From the cell containing the given text, extract its center point as [x, y] coordinate. 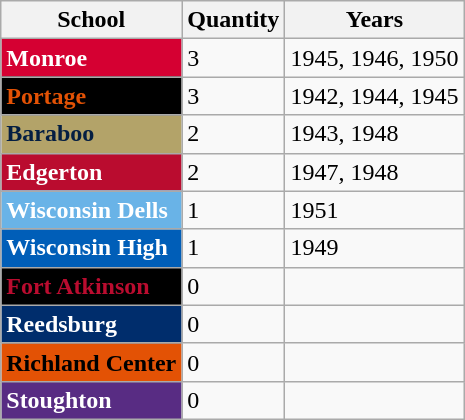
Fort Atkinson [92, 286]
1949 [374, 248]
1943, 1948 [374, 134]
Wisconsin High [92, 248]
1942, 1944, 1945 [374, 96]
Quantity [234, 20]
Stoughton [92, 400]
Baraboo [92, 134]
Edgerton [92, 172]
1951 [374, 210]
Richland Center [92, 362]
Reedsburg [92, 324]
School [92, 20]
Years [374, 20]
Portage [92, 96]
1947, 1948 [374, 172]
Monroe [92, 58]
Wisconsin Dells [92, 210]
1945, 1946, 1950 [374, 58]
